Locate the cell with the specified text and output its (X, Y) center coordinate. 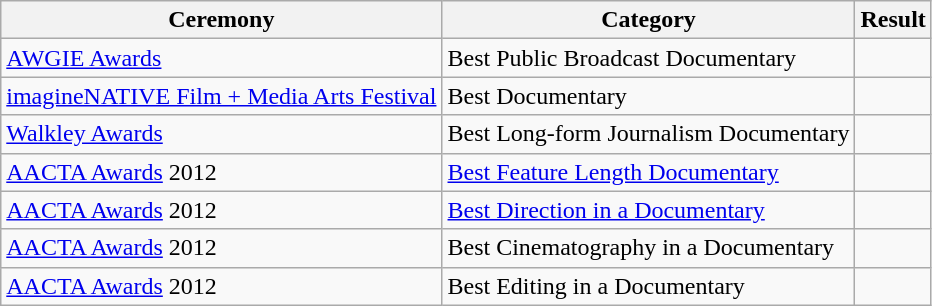
Best Cinematography in a Documentary (648, 248)
Best Long-form Journalism Documentary (648, 134)
Best Editing in a Documentary (648, 286)
Best Documentary (648, 96)
Walkley Awards (222, 134)
Best Public Broadcast Documentary (648, 58)
Best Direction in a Documentary (648, 210)
Category (648, 20)
Best Feature Length Documentary (648, 172)
Ceremony (222, 20)
AWGIE Awards (222, 58)
imagineNATIVE Film + Media Arts Festival (222, 96)
Result (893, 20)
